Locate the cell with the specified text and output its (X, Y) center coordinate. 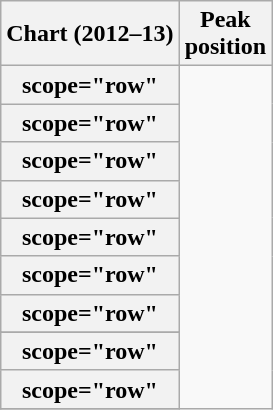
Chart (2012–13) (90, 34)
Peakposition (225, 34)
